Detect which cell encompasses the target text, then output its (X, Y) center coordinate. 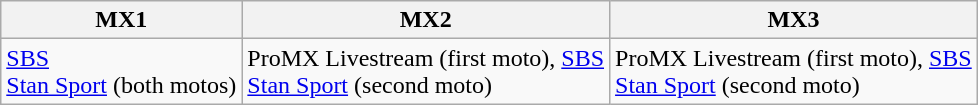
MX2 (426, 20)
MX3 (794, 20)
MX1 (122, 20)
SBS Stan Sport (both motos) (122, 72)
